Find where the given text appears and provide that cell's center as (x, y) coordinate. 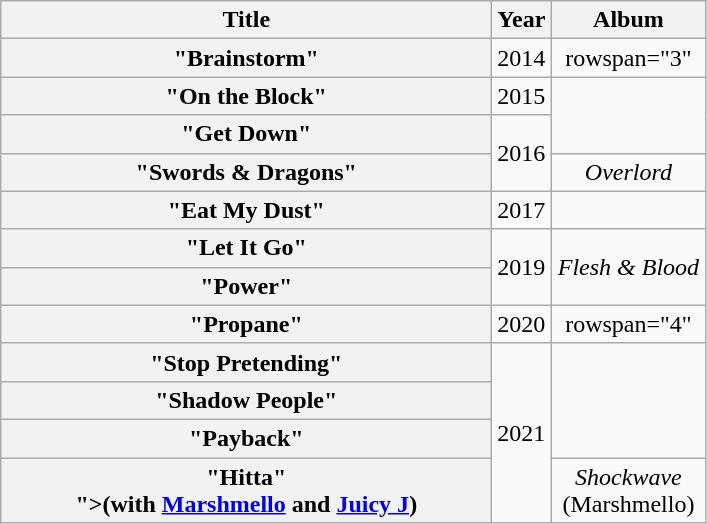
Title (246, 20)
rowspan="4" (628, 324)
2020 (522, 324)
Year (522, 20)
2017 (522, 210)
Shockwave(Marshmello) (628, 490)
"On the Block" (246, 96)
2019 (522, 267)
"Stop Pretending" (246, 362)
Album (628, 20)
rowspan="3" (628, 58)
"Shadow People" (246, 400)
"Let It Go" (246, 248)
Overlord (628, 172)
2014 (522, 58)
Flesh & Blood (628, 267)
"Power" (246, 286)
"Payback" (246, 438)
2015 (522, 96)
2021 (522, 432)
"Eat My Dust" (246, 210)
2016 (522, 153)
"Brainstorm" (246, 58)
"Hitta"">(with Marshmello and Juicy J) (246, 490)
"Propane" (246, 324)
"Get Down" (246, 134)
"Swords & Dragons" (246, 172)
